Find where the given text appears and provide that cell's center as (x, y) coordinate. 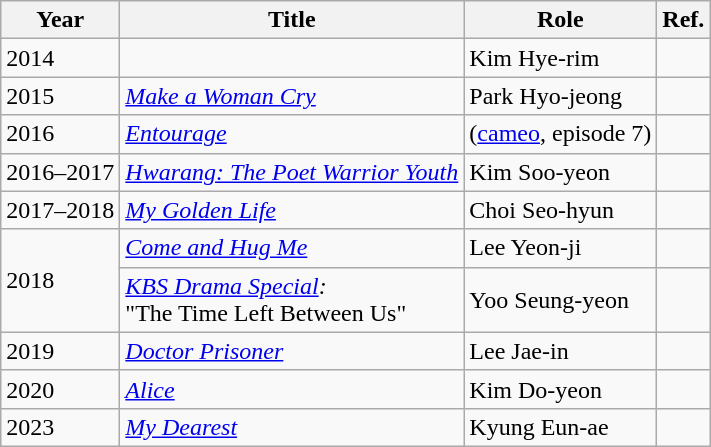
2019 (60, 351)
2015 (60, 96)
Lee Jae-in (560, 351)
2014 (60, 58)
Hwarang: The Poet Warrior Youth (292, 172)
2020 (60, 389)
Yoo Seung-yeon (560, 300)
Park Hyo-jeong (560, 96)
Role (560, 20)
Lee Yeon-ji (560, 248)
Entourage (292, 134)
Kim Hye-rim (560, 58)
Choi Seo-hyun (560, 210)
2023 (60, 427)
Kim Soo-yeon (560, 172)
My Golden Life (292, 210)
2016 (60, 134)
Make a Woman Cry (292, 96)
Year (60, 20)
My Dearest (292, 427)
Alice (292, 389)
KBS Drama Special:"The Time Left Between Us" (292, 300)
Doctor Prisoner (292, 351)
2017–2018 (60, 210)
Come and Hug Me (292, 248)
2018 (60, 280)
Ref. (684, 20)
Kyung Eun-ae (560, 427)
2016–2017 (60, 172)
Kim Do-yeon (560, 389)
(cameo, episode 7) (560, 134)
Title (292, 20)
